Detect which cell encompasses the target text, then output its [X, Y] center coordinate. 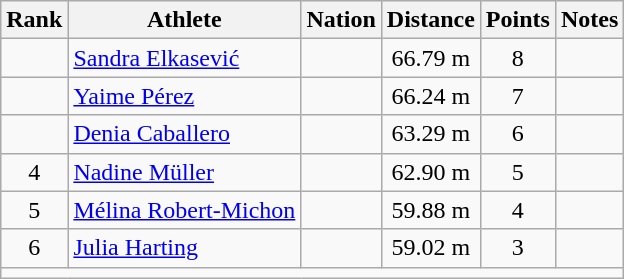
59.02 m [430, 248]
Points [518, 20]
Sandra Elkasević [184, 58]
Nation [341, 20]
63.29 m [430, 134]
Rank [34, 20]
Denia Caballero [184, 134]
Mélina Robert-Michon [184, 210]
Athlete [184, 20]
66.24 m [430, 96]
62.90 m [430, 172]
Nadine Müller [184, 172]
Yaime Pérez [184, 96]
3 [518, 248]
Distance [430, 20]
7 [518, 96]
Julia Harting [184, 248]
Notes [589, 20]
59.88 m [430, 210]
66.79 m [430, 58]
8 [518, 58]
